Identify which cell holds the provided text, then report its (x, y) central coordinate. 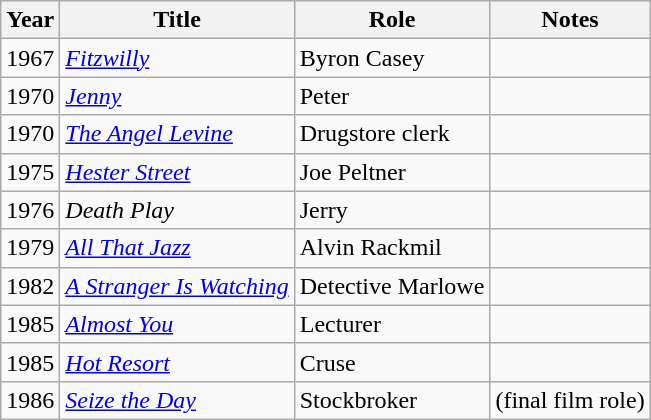
Peter (392, 96)
Hester Street (177, 172)
Alvin Rackmil (392, 248)
1975 (30, 172)
Jenny (177, 96)
Year (30, 20)
Almost You (177, 324)
Byron Casey (392, 58)
Death Play (177, 210)
1976 (30, 210)
Title (177, 20)
(final film role) (570, 400)
A Stranger Is Watching (177, 286)
Detective Marlowe (392, 286)
All That Jazz (177, 248)
1986 (30, 400)
Cruse (392, 362)
Lecturer (392, 324)
Joe Peltner (392, 172)
Stockbroker (392, 400)
The Angel Levine (177, 134)
1982 (30, 286)
1979 (30, 248)
Hot Resort (177, 362)
Role (392, 20)
Fitzwilly (177, 58)
Jerry (392, 210)
Notes (570, 20)
1967 (30, 58)
Drugstore clerk (392, 134)
Seize the Day (177, 400)
